From the cell containing the given text, extract its center point as (x, y) coordinate. 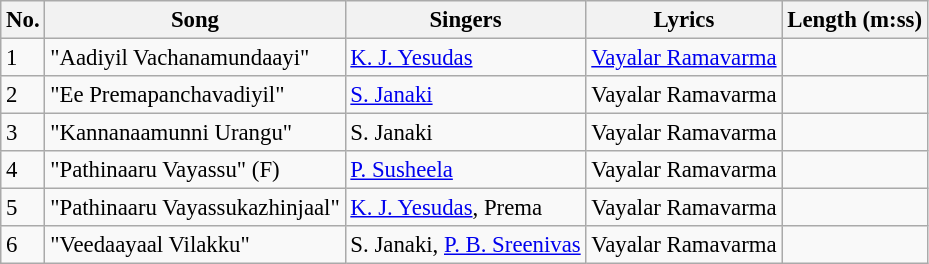
"Pathinaaru Vayassukazhinjaal" (195, 208)
5 (23, 208)
No. (23, 20)
Length (m:ss) (854, 20)
3 (23, 133)
2 (23, 95)
Song (195, 20)
"Ee Premapanchavadiyil" (195, 95)
"Kannanaamunni Urangu" (195, 133)
"Veedaayaal Vilakku" (195, 245)
Lyrics (684, 20)
S. Janaki, P. B. Sreenivas (466, 245)
1 (23, 58)
6 (23, 245)
"Pathinaaru Vayassu" (F) (195, 170)
"Aadiyil Vachanamundaayi" (195, 58)
K. J. Yesudas, Prema (466, 208)
4 (23, 170)
Singers (466, 20)
P. Susheela (466, 170)
K. J. Yesudas (466, 58)
